For the text-containing cell, return its midpoint in [x, y] coordinate format. 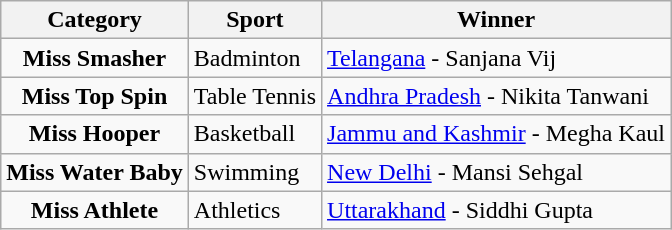
New Delhi - Mansi Sehgal [496, 172]
Telangana - Sanjana Vij [496, 58]
Sport [254, 20]
Miss Hooper [95, 134]
Swimming [254, 172]
Badminton [254, 58]
Winner [496, 20]
Athletics [254, 210]
Miss Smasher [95, 58]
Miss Water Baby [95, 172]
Miss Top Spin [95, 96]
Table Tennis [254, 96]
Category [95, 20]
Jammu and Kashmir - Megha Kaul [496, 134]
Andhra Pradesh - Nikita Tanwani [496, 96]
Basketball [254, 134]
Uttarakhand - Siddhi Gupta [496, 210]
Miss Athlete [95, 210]
